Return the [x, y] coordinate for the center point of the cell that contains the specified text.  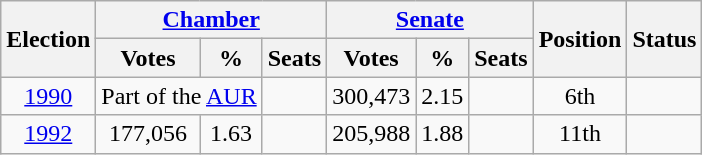
Election [48, 39]
1.63 [231, 134]
2.15 [442, 96]
Status [664, 39]
1992 [48, 134]
1990 [48, 96]
177,056 [148, 134]
205,988 [372, 134]
Part of the AUR [179, 96]
300,473 [372, 96]
Position [580, 39]
1.88 [442, 134]
Senate [430, 20]
6th [580, 96]
11th [580, 134]
Chamber [212, 20]
